Output the (X, Y) coordinate of the center of the cell containing the given text.  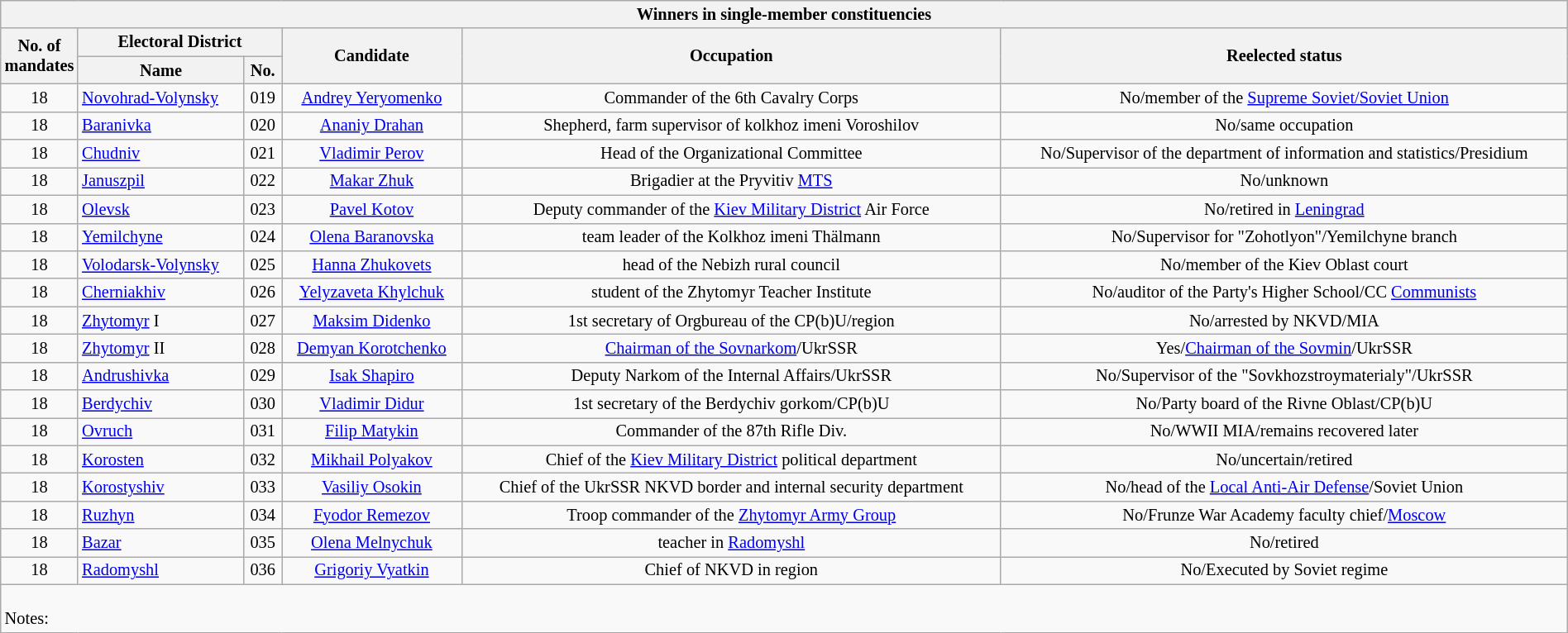
029 (263, 376)
Fyodor Remezov (372, 515)
Chief of the Kiev Military District political department (731, 459)
1st secretary of Orgbureau of the CP(b)U/region (731, 321)
Andrushivka (160, 376)
No/Party board of the Rivne Oblast/CP(b)U (1284, 404)
023 (263, 209)
020 (263, 126)
team leader of the Kolkhoz imeni Thälmann (731, 237)
Volodarsk-Volynsky (160, 264)
teacher in Radomyshl (731, 543)
No/same occupation (1284, 126)
Chief of NKVD in region (731, 570)
Name (160, 70)
No/Supervisor of the department of information and statistics/Presidium (1284, 154)
Vasiliy Osokin (372, 487)
Radomyshl (160, 570)
Maksim Didenko (372, 321)
026 (263, 293)
Electoral District (179, 42)
Commander of the 87th Rifle Div. (731, 431)
1st secretary of the Berdychiv gorkom/CP(b)U (731, 404)
035 (263, 543)
Troop commander of the Zhytomyr Army Group (731, 515)
Korosten (160, 459)
Novohrad-Volynsky (160, 98)
No/head of the Local Anti-Air Defense/Soviet Union (1284, 487)
032 (263, 459)
Head of the Organizational Committee (731, 154)
No/Frunze War Academy faculty chief/Moscow (1284, 515)
033 (263, 487)
Yelyzaveta Khylchuk (372, 293)
Bazar (160, 543)
Candidate (372, 56)
Yes/Chairman of the Sovmin/UkrSSR (1284, 348)
Demyan Korotchenko (372, 348)
Notes: (784, 608)
Korostyshiv (160, 487)
Ruzhyn (160, 515)
No/member of the Supreme Soviet/Soviet Union (1284, 98)
Cherniakhiv (160, 293)
Reelected status (1284, 56)
Vladimir Didur (372, 404)
No/Supervisor for "Zohotlyon"/Yemilchyne branch (1284, 237)
No. of mandates (40, 56)
No/arrested by NKVD/MIA (1284, 321)
No/retired (1284, 543)
Isak Shapiro (372, 376)
021 (263, 154)
030 (263, 404)
Brigadier at the Pryvitiv MTS (731, 181)
Yemilchyne (160, 237)
head of the Nebizh rural council (731, 264)
No/Executed by Soviet regime (1284, 570)
Olena Baranovska (372, 237)
022 (263, 181)
Occupation (731, 56)
Januszpil (160, 181)
Deputy Narkom of the Internal Affairs/UkrSSR (731, 376)
No/WWII MIA/remains recovered later (1284, 431)
025 (263, 264)
Chudniv (160, 154)
Ovruch (160, 431)
036 (263, 570)
Andrey Yeryomenko (372, 98)
Shepherd, farm supervisor of kolkhoz imeni Voroshilov (731, 126)
019 (263, 98)
No/retired in Leningrad (1284, 209)
Olena Melnychuk (372, 543)
Winners in single-member constituencies (784, 14)
Mikhail Polyakov (372, 459)
027 (263, 321)
Vladimir Perov (372, 154)
Hanna Zhukovets (372, 264)
024 (263, 237)
Pavel Kotov (372, 209)
Zhytomyr II (160, 348)
Chairman of the Sovnarkom/UkrSSR (731, 348)
Chief of the UkrSSR NKVD border and internal security department (731, 487)
No/auditor of the Party's Higher School/CC Communists (1284, 293)
Ananiy Drahan (372, 126)
Olevsk (160, 209)
No/Supervisor of the "Sovkhozstroymaterialy"/UkrSSR (1284, 376)
Baranivka (160, 126)
Deputy commander of the Kiev Military District Air Force (731, 209)
No. (263, 70)
No/member of the Kiev Oblast court (1284, 264)
028 (263, 348)
student of the Zhytomyr Teacher Institute (731, 293)
Grigoriy Vyatkin (372, 570)
034 (263, 515)
031 (263, 431)
Commander of the 6th Cavalry Corps (731, 98)
Makar Zhuk (372, 181)
Berdychiv (160, 404)
Zhytomyr I (160, 321)
No/uncertain/retired (1284, 459)
Filip Matykin (372, 431)
No/unknown (1284, 181)
